Provide the (x, y) coordinate of the cell's center where the given text is located.  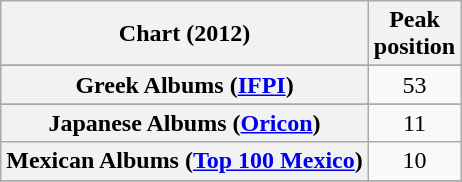
10 (414, 161)
Japanese Albums (Oricon) (185, 123)
Peakposition (414, 34)
Mexican Albums (Top 100 Mexico) (185, 161)
Greek Albums (IFPI) (185, 85)
11 (414, 123)
53 (414, 85)
Chart (2012) (185, 34)
